For the text-containing cell, return its midpoint in (X, Y) coordinate format. 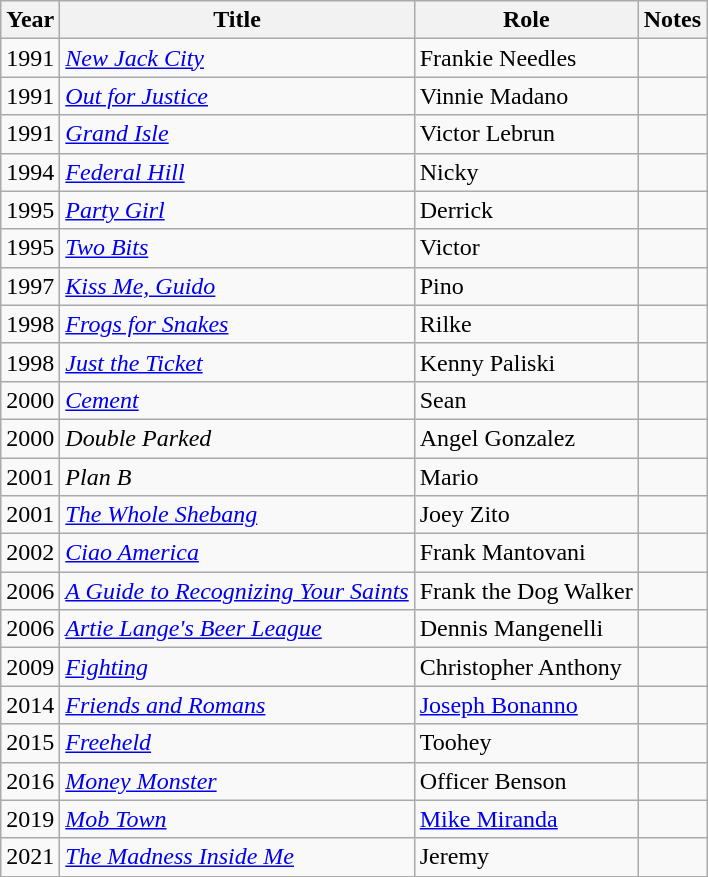
2019 (30, 819)
Year (30, 20)
Angel Gonzalez (526, 438)
Friends and Romans (237, 705)
Frank the Dog Walker (526, 591)
Vinnie Madano (526, 96)
Plan B (237, 477)
Mob Town (237, 819)
Federal Hill (237, 172)
2015 (30, 743)
1994 (30, 172)
1997 (30, 286)
Ciao America (237, 553)
2009 (30, 667)
Artie Lange's Beer League (237, 629)
Jeremy (526, 857)
Frank Mantovani (526, 553)
Officer Benson (526, 781)
Title (237, 20)
A Guide to Recognizing Your Saints (237, 591)
The Whole Shebang (237, 515)
Just the Ticket (237, 362)
Joey Zito (526, 515)
Mario (526, 477)
Role (526, 20)
2002 (30, 553)
Christopher Anthony (526, 667)
Toohey (526, 743)
Mike Miranda (526, 819)
Derrick (526, 210)
Frankie Needles (526, 58)
New Jack City (237, 58)
Kenny Paliski (526, 362)
Fighting (237, 667)
Victor (526, 248)
The Madness Inside Me (237, 857)
Double Parked (237, 438)
Grand Isle (237, 134)
2014 (30, 705)
Kiss Me, Guido (237, 286)
Two Bits (237, 248)
Freeheld (237, 743)
Joseph Bonanno (526, 705)
Notes (672, 20)
Dennis Mangenelli (526, 629)
Money Monster (237, 781)
Party Girl (237, 210)
Out for Justice (237, 96)
2021 (30, 857)
Nicky (526, 172)
Victor Lebrun (526, 134)
Pino (526, 286)
Frogs for Snakes (237, 324)
Rilke (526, 324)
Sean (526, 400)
2016 (30, 781)
Cement (237, 400)
